Return the (X, Y) coordinate for the center point of the cell that contains the specified text.  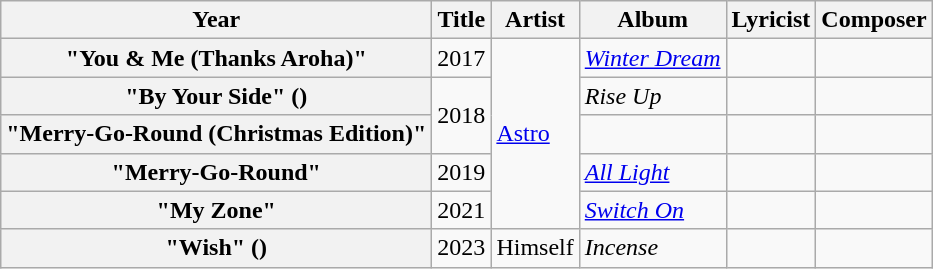
2019 (462, 172)
Switch On (652, 210)
"Merry-Go-Round (Christmas Edition)" (216, 134)
"Merry-Go-Round" (216, 172)
Album (652, 20)
2021 (462, 210)
Himself (535, 248)
2023 (462, 248)
Title (462, 20)
2017 (462, 58)
Composer (874, 20)
Astro (535, 134)
"By Your Side" () (216, 96)
All Light (652, 172)
Incense (652, 248)
"My Zone" (216, 210)
Rise Up (652, 96)
"Wish" () (216, 248)
Year (216, 20)
"You & Me (Thanks Aroha)" (216, 58)
Artist (535, 20)
2018 (462, 115)
Lyricist (771, 20)
Winter Dream (652, 58)
